Scan for the cell matching the given text and deliver its (x, y) coordinate at center. 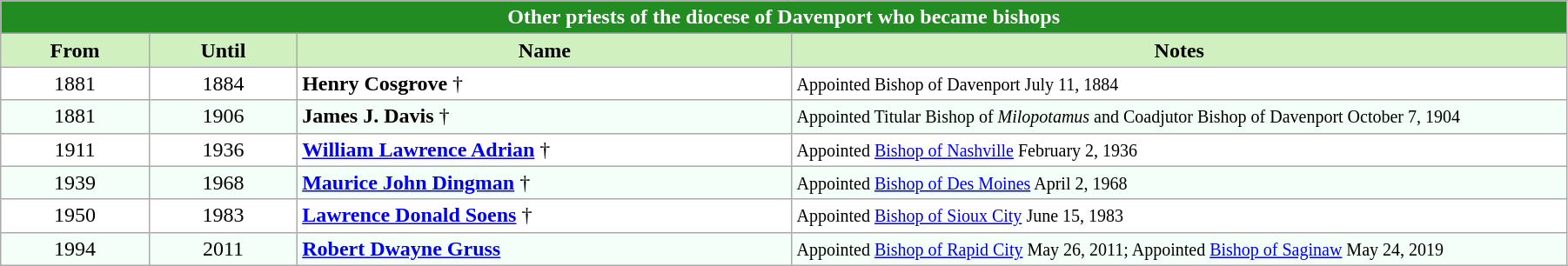
1968 (223, 183)
1936 (223, 150)
1884 (223, 83)
Until (223, 50)
1983 (223, 216)
Robert Dwayne Gruss (545, 249)
Name (545, 50)
Notes (1179, 50)
1911 (75, 150)
William Lawrence Adrian † (545, 150)
1939 (75, 183)
Appointed Bishop of Davenport July 11, 1884 (1179, 83)
1994 (75, 249)
James J. Davis † (545, 116)
1906 (223, 116)
Lawrence Donald Soens † (545, 216)
Appointed Bishop of Des Moines April 2, 1968 (1179, 183)
Appointed Bishop of Nashville February 2, 1936 (1179, 150)
Appointed Bishop of Rapid City May 26, 2011; Appointed Bishop of Saginaw May 24, 2019 (1179, 249)
Appointed Titular Bishop of Milopotamus and Coadjutor Bishop of Davenport October 7, 1904 (1179, 116)
1950 (75, 216)
Other priests of the diocese of Davenport who became bishops (784, 17)
Maurice John Dingman † (545, 183)
Henry Cosgrove † (545, 83)
From (75, 50)
2011 (223, 249)
Appointed Bishop of Sioux City June 15, 1983 (1179, 216)
